Detect which cell encompasses the target text, then output its [X, Y] center coordinate. 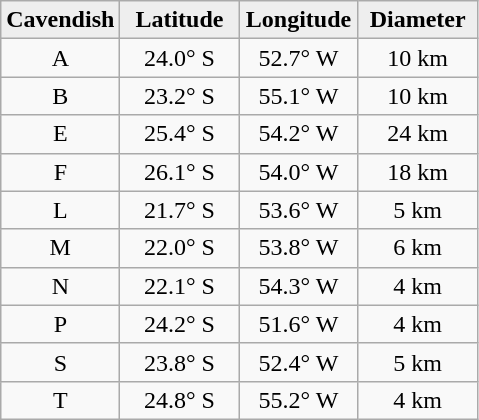
6 km [418, 248]
F [60, 172]
26.1° S [180, 172]
24.8° S [180, 400]
Latitude [180, 20]
A [60, 58]
53.8° W [298, 248]
T [60, 400]
24.0° S [180, 58]
L [60, 210]
N [60, 286]
22.0° S [180, 248]
E [60, 134]
55.2° W [298, 400]
25.4° S [180, 134]
B [60, 96]
23.8° S [180, 362]
23.2° S [180, 96]
Diameter [418, 20]
54.2° W [298, 134]
M [60, 248]
18 km [418, 172]
52.7° W [298, 58]
P [60, 324]
55.1° W [298, 96]
53.6° W [298, 210]
52.4° W [298, 362]
22.1° S [180, 286]
21.7° S [180, 210]
24.2° S [180, 324]
S [60, 362]
24 km [418, 134]
Cavendish [60, 20]
54.0° W [298, 172]
51.6° W [298, 324]
Longitude [298, 20]
54.3° W [298, 286]
